Search for the cell housing the specified text and yield its [X, Y] center coordinate. 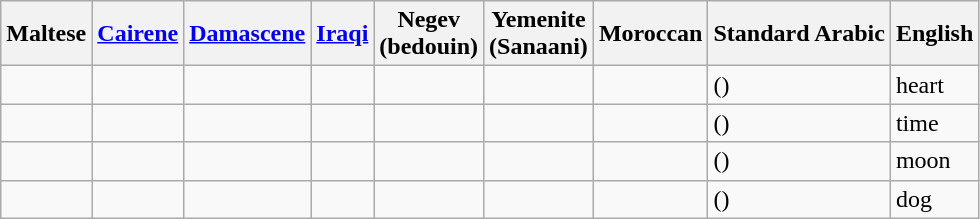
time [934, 123]
Maltese [46, 34]
heart [934, 85]
moon [934, 161]
Standard Arabic [799, 34]
Yemenite(Sanaani) [539, 34]
Moroccan [650, 34]
Iraqi [342, 34]
English [934, 34]
Cairene [138, 34]
Damascene [248, 34]
Negev(bedouin) [429, 34]
dog [934, 199]
